Determine the [x, y] coordinate at the center of the cell enclosing the given text.  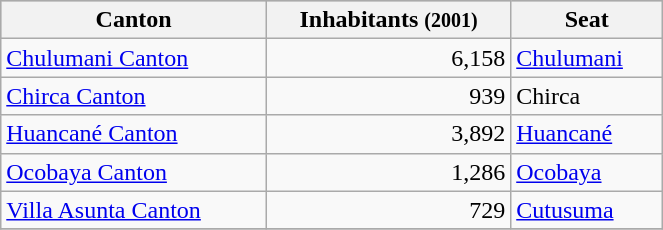
Cutusuma [587, 210]
Chulumani Canton [134, 58]
6,158 [388, 58]
1,286 [388, 172]
3,892 [388, 134]
Ocobaya Canton [134, 172]
Inhabitants (2001) [388, 20]
Chulumani [587, 58]
Huancané [587, 134]
Huancané Canton [134, 134]
939 [388, 96]
Villa Asunta Canton [134, 210]
Chirca Canton [134, 96]
Chirca [587, 96]
Ocobaya [587, 172]
Canton [134, 20]
729 [388, 210]
Seat [587, 20]
